Provide the [X, Y] coordinate of the cell's center where the given text is located.  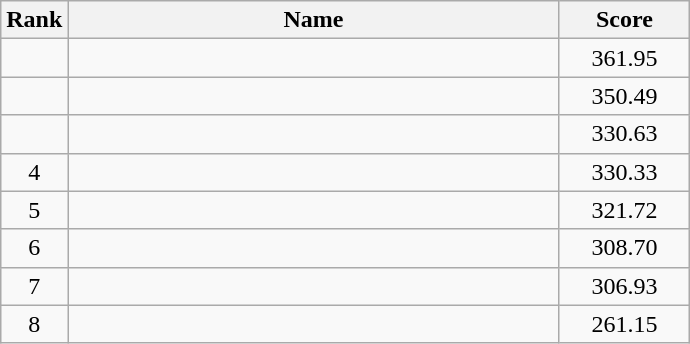
330.33 [624, 172]
7 [34, 286]
Score [624, 20]
361.95 [624, 58]
Name [314, 20]
261.15 [624, 324]
350.49 [624, 96]
306.93 [624, 286]
330.63 [624, 134]
Rank [34, 20]
4 [34, 172]
6 [34, 248]
8 [34, 324]
321.72 [624, 210]
308.70 [624, 248]
5 [34, 210]
